For the text-containing cell, return its midpoint in (x, y) coordinate format. 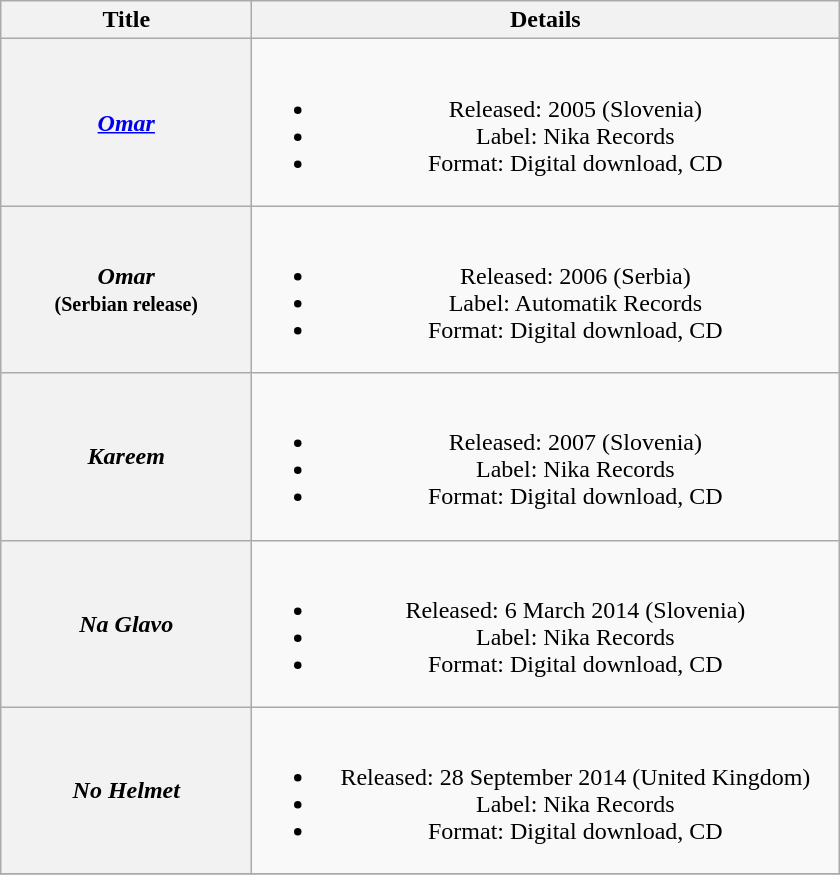
Omar(Serbian release) (126, 290)
Released: 2005 (Slovenia)Label: Nika RecordsFormat: Digital download, CD (546, 122)
Released: 6 March 2014 (Slovenia)Label: Nika RecordsFormat: Digital download, CD (546, 624)
Released: 2007 (Slovenia)Label: Nika RecordsFormat: Digital download, CD (546, 456)
Released: 2006 (Serbia)Label: Automatik RecordsFormat: Digital download, CD (546, 290)
Na Glavo (126, 624)
Title (126, 20)
Details (546, 20)
Omar (126, 122)
Kareem (126, 456)
No Helmet (126, 790)
Released: 28 September 2014 (United Kingdom)Label: Nika RecordsFormat: Digital download, CD (546, 790)
